Extract the [x, y] coordinate from the center of the cell holding the provided text.  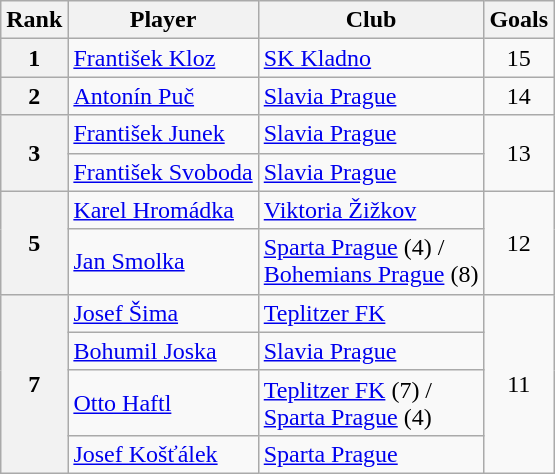
15 [519, 58]
Jan Smolka [163, 262]
František Junek [163, 134]
3 [34, 153]
Karel Hromádka [163, 210]
Teplitzer FK (7) /Sparta Prague (4) [371, 402]
Club [371, 20]
Sparta Prague (4) /Bohemians Prague (8) [371, 262]
11 [519, 384]
14 [519, 96]
SK Kladno [371, 58]
7 [34, 384]
Teplitzer FK [371, 313]
Antonín Puč [163, 96]
Otto Haftl [163, 402]
13 [519, 153]
František Svoboda [163, 172]
Goals [519, 20]
Josef Šima [163, 313]
12 [519, 242]
Viktoria Žižkov [371, 210]
1 [34, 58]
Bohumil Joska [163, 351]
Josef Košťálek [163, 454]
Sparta Prague [371, 454]
Rank [34, 20]
František Kloz [163, 58]
Player [163, 20]
5 [34, 242]
2 [34, 96]
